Detect which cell encompasses the target text, then output its (X, Y) center coordinate. 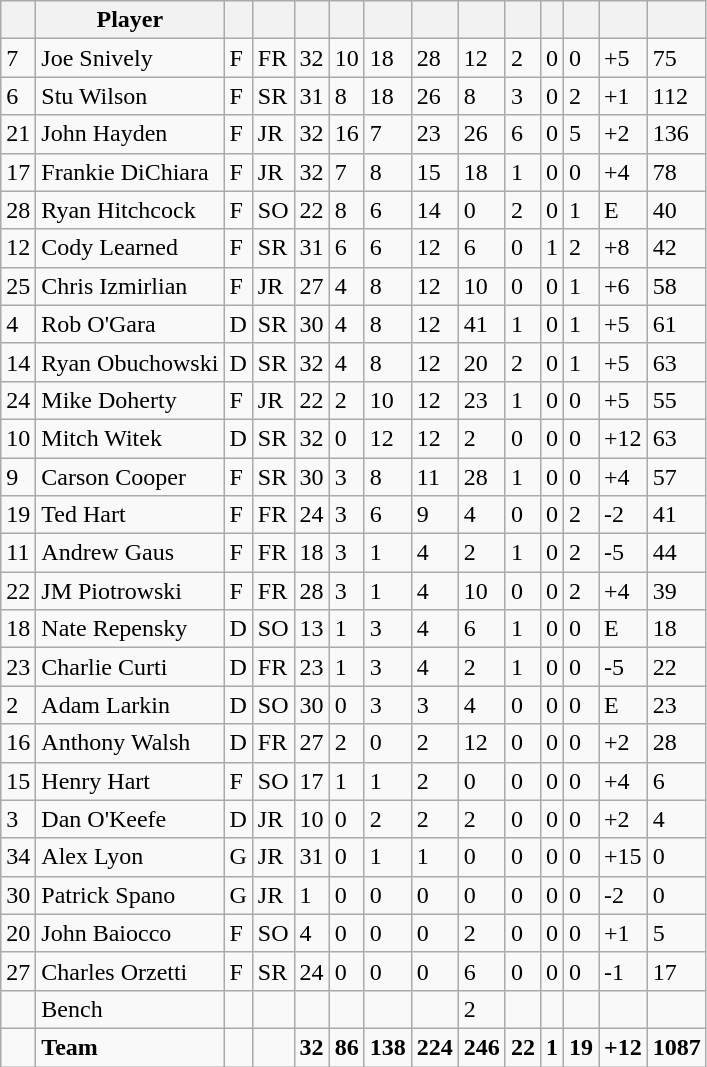
Player (130, 20)
39 (676, 591)
Carson Cooper (130, 477)
Andrew Gaus (130, 553)
Henry Hart (130, 781)
Frankie DiChiara (130, 172)
Dan O'Keefe (130, 819)
1087 (676, 1047)
86 (346, 1047)
42 (676, 248)
25 (18, 286)
55 (676, 400)
-1 (624, 971)
Mitch Witek (130, 438)
112 (676, 96)
Bench (130, 1009)
138 (388, 1047)
Ted Hart (130, 515)
Ryan Hitchcock (130, 210)
+6 (624, 286)
Ryan Obuchowski (130, 362)
13 (312, 629)
44 (676, 553)
61 (676, 324)
Cody Learned (130, 248)
Charlie Curti (130, 667)
Team (130, 1047)
Rob O'Gara (130, 324)
75 (676, 58)
Patrick Spano (130, 895)
Chris Izmirlian (130, 286)
40 (676, 210)
58 (676, 286)
136 (676, 134)
Adam Larkin (130, 705)
+8 (624, 248)
Stu Wilson (130, 96)
Anthony Walsh (130, 743)
246 (482, 1047)
78 (676, 172)
Mike Doherty (130, 400)
34 (18, 857)
Alex Lyon (130, 857)
Charles Orzetti (130, 971)
57 (676, 477)
John Baiocco (130, 933)
+15 (624, 857)
Joe Snively (130, 58)
21 (18, 134)
JM Piotrowski (130, 591)
224 (434, 1047)
Nate Repensky (130, 629)
John Hayden (130, 134)
